Output the (x, y) coordinate of the center of the cell containing the given text.  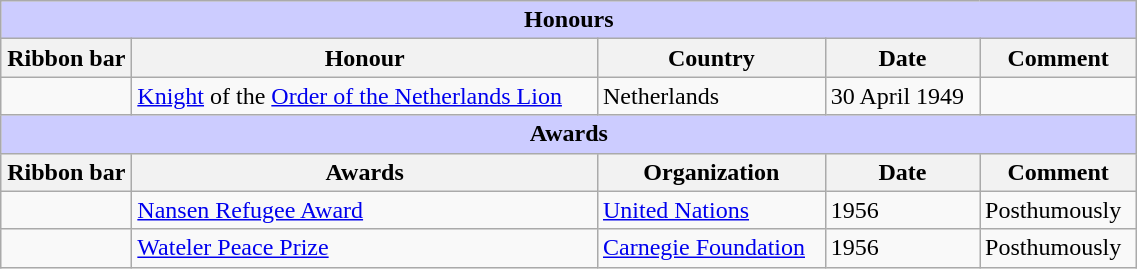
Nansen Refugee Award (365, 210)
30 April 1949 (902, 96)
Carnegie Foundation (711, 248)
Wateler Peace Prize (365, 248)
Organization (711, 172)
Honour (365, 58)
Netherlands (711, 96)
Knight of the Order of the Netherlands Lion (365, 96)
Country (711, 58)
United Nations (711, 210)
Honours (569, 20)
